Extract the (x, y) coordinate from the center of the cell holding the provided text.  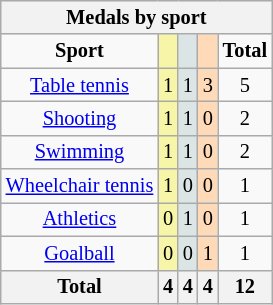
Medals by sport (136, 17)
Goalball (80, 253)
12 (245, 287)
Athletics (80, 219)
Table tennis (80, 85)
Swimming (80, 152)
Shooting (80, 118)
5 (245, 85)
Sport (80, 51)
3 (208, 85)
Wheelchair tennis (80, 186)
